Extract the (x, y) coordinate from the center of the cell holding the provided text.  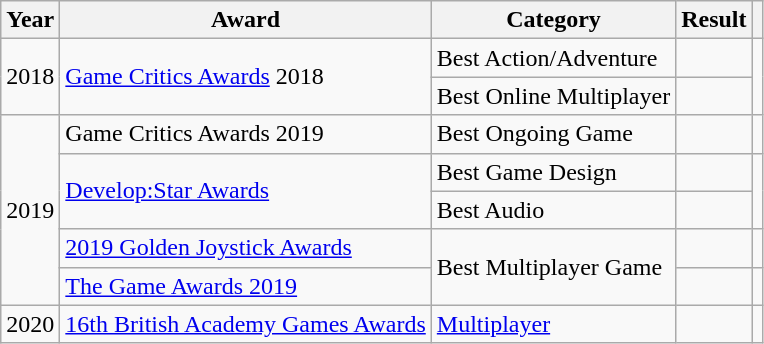
Develop:Star Awards (246, 191)
2018 (30, 77)
The Game Awards 2019 (246, 286)
Best Ongoing Game (553, 134)
Result (714, 20)
Best Online Multiplayer (553, 96)
Best Multiplayer Game (553, 267)
Multiplayer (553, 324)
Award (246, 20)
Game Critics Awards 2018 (246, 77)
2020 (30, 324)
Game Critics Awards 2019 (246, 134)
Best Action/Adventure (553, 58)
2019 Golden Joystick Awards (246, 248)
Best Game Design (553, 172)
Year (30, 20)
Best Audio (553, 210)
16th British Academy Games Awards (246, 324)
Category (553, 20)
2019 (30, 210)
